Extract the [X, Y] coordinate from the center of the cell holding the provided text.  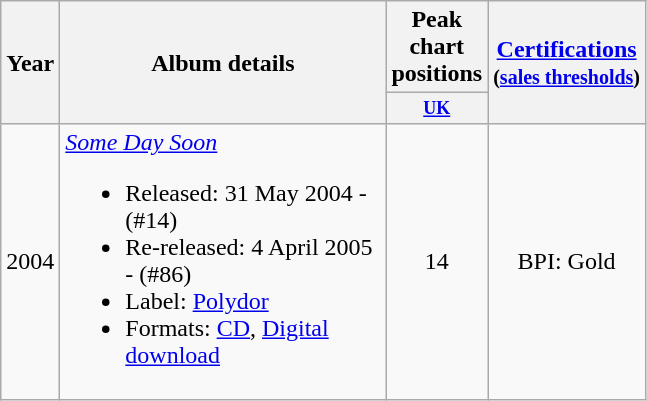
Certifications(sales thresholds) [567, 62]
Some Day SoonReleased: 31 May 2004 - (#14)Re-released: 4 April 2005 - (#86)Label: PolydorFormats: CD, Digital download [223, 262]
UK [437, 108]
Album details [223, 62]
14 [437, 262]
BPI: Gold [567, 262]
Peak chart positions [437, 47]
Year [30, 62]
2004 [30, 262]
